Scan for the cell matching the given text and deliver its [X, Y] coordinate at center. 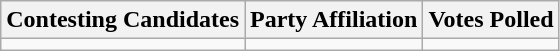
Votes Polled [491, 20]
Party Affiliation [334, 20]
Contesting Candidates [123, 20]
